Determine the (x, y) coordinate at the center of the cell enclosing the given text.  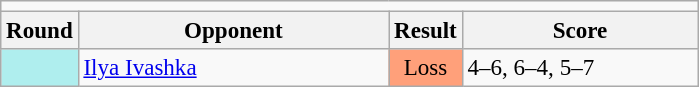
Ilya Ivashka (234, 68)
Opponent (234, 31)
Loss (426, 68)
Score (580, 31)
4–6, 6–4, 5–7 (580, 68)
Result (426, 31)
Round (40, 31)
